Return the (x, y) coordinate for the center point of the cell that contains the specified text.  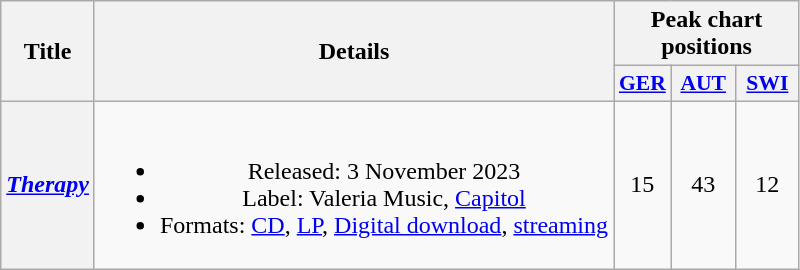
Released: 3 November 2023Label: Valeria Music, CapitolFormats: CD, LP, Digital download, streaming (354, 184)
Details (354, 52)
15 (643, 184)
Peak chart positions (707, 34)
Title (48, 52)
43 (703, 184)
SWI (767, 84)
Therapy (48, 184)
12 (767, 184)
AUT (703, 84)
GER (643, 84)
